Provide the [X, Y] coordinate of the cell's center where the given text is located.  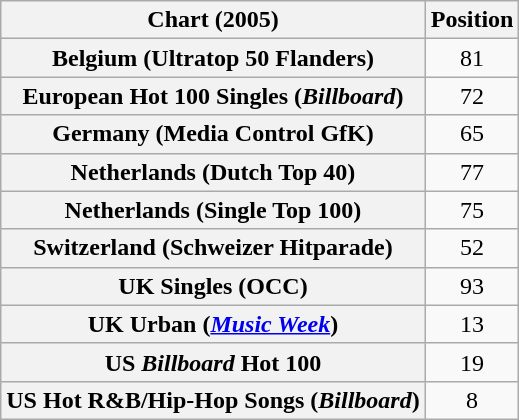
Chart (2005) [213, 20]
72 [472, 96]
65 [472, 134]
US Billboard Hot 100 [213, 362]
UK Singles (OCC) [213, 286]
52 [472, 248]
77 [472, 172]
81 [472, 58]
8 [472, 400]
19 [472, 362]
US Hot R&B/Hip-Hop Songs (Billboard) [213, 400]
93 [472, 286]
Netherlands (Single Top 100) [213, 210]
European Hot 100 Singles (Billboard) [213, 96]
Belgium (Ultratop 50 Flanders) [213, 58]
Germany (Media Control GfK) [213, 134]
Switzerland (Schweizer Hitparade) [213, 248]
Netherlands (Dutch Top 40) [213, 172]
Position [472, 20]
UK Urban (Music Week) [213, 324]
75 [472, 210]
13 [472, 324]
